Return the [x, y] coordinate for the center point of the cell that contains the specified text.  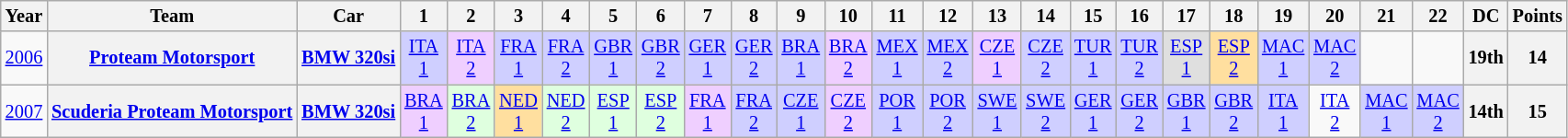
POR2 [949, 111]
MEX2 [949, 58]
22 [1437, 16]
21 [1386, 16]
Team [172, 16]
3 [518, 16]
6 [661, 16]
14th [1486, 111]
4 [566, 16]
SWE1 [998, 111]
11 [897, 16]
2006 [24, 58]
7 [708, 16]
20 [1335, 16]
SWE2 [1046, 111]
9 [801, 16]
12 [949, 16]
10 [848, 16]
DC [1486, 16]
2007 [24, 111]
Proteam Motorsport [172, 58]
16 [1139, 16]
TUR1 [1093, 58]
Car [348, 16]
13 [998, 16]
2 [472, 16]
17 [1187, 16]
19th [1486, 58]
NED1 [518, 111]
NED2 [566, 111]
TUR2 [1139, 58]
POR1 [897, 111]
8 [754, 16]
18 [1233, 16]
Year [24, 16]
1 [424, 16]
5 [613, 16]
Scuderia Proteam Motorsport [172, 111]
Points [1538, 16]
19 [1283, 16]
MEX1 [897, 58]
